For the text-containing cell, return its midpoint in [X, Y] coordinate format. 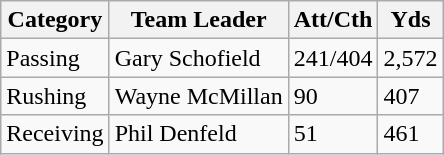
461 [410, 134]
Category [55, 20]
90 [333, 96]
Rushing [55, 96]
51 [333, 134]
Passing [55, 58]
Team Leader [198, 20]
Wayne McMillan [198, 96]
Att/Cth [333, 20]
2,572 [410, 58]
407 [410, 96]
Yds [410, 20]
241/404 [333, 58]
Receiving [55, 134]
Phil Denfeld [198, 134]
Gary Schofield [198, 58]
